Capture the cell that displays the provided text and extract its (X, Y) central coordinate. 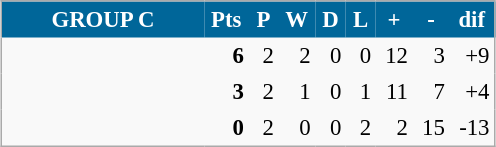
P (263, 20)
+9 (472, 56)
12 (394, 56)
dif (472, 20)
-13 (472, 128)
- (430, 20)
W (296, 20)
11 (394, 92)
7 (430, 92)
L (361, 20)
Pts (226, 20)
GROUP C (102, 20)
D (330, 20)
6 (226, 56)
+4 (472, 92)
15 (430, 128)
+ (394, 20)
